Output the [x, y] coordinate of the center of the cell containing the given text.  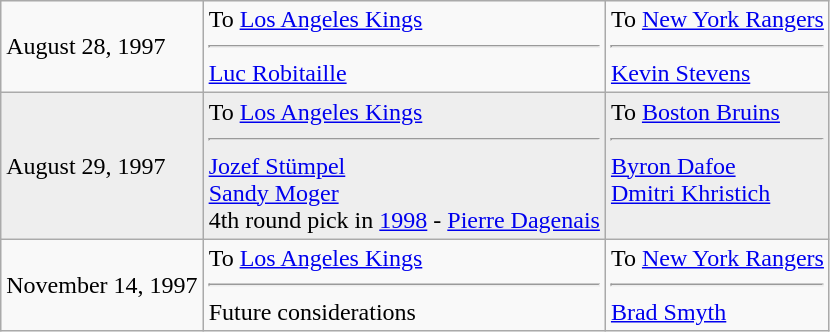
To Los Angeles KingsJozef Stümpel Sandy Moger 4th round pick in 1998 - Pierre Dagenais [404, 166]
August 28, 1997 [102, 47]
To Los Angeles KingsLuc Robitaille [404, 47]
To Los Angeles KingsFuture considerations [404, 285]
To New York RangersBrad Smyth [717, 285]
To New York RangersKevin Stevens [717, 47]
August 29, 1997 [102, 166]
To Boston BruinsByron Dafoe Dmitri Khristich [717, 166]
November 14, 1997 [102, 285]
